Return the [X, Y] coordinate for the center point of the cell that contains the specified text.  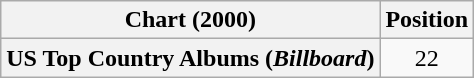
Chart (2000) [190, 20]
US Top Country Albums (Billboard) [190, 58]
Position [427, 20]
22 [427, 58]
